Return [x, y] of the center of cell containing provided text 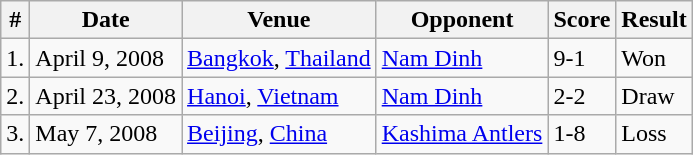
9-1 [582, 58]
Won [654, 58]
Bangkok, Thailand [280, 58]
April 23, 2008 [106, 96]
1. [16, 58]
Hanoi, Vietnam [280, 96]
# [16, 20]
Result [654, 20]
1-8 [582, 134]
Loss [654, 134]
Opponent [462, 20]
2. [16, 96]
Kashima Antlers [462, 134]
2-2 [582, 96]
Beijing, China [280, 134]
3. [16, 134]
Draw [654, 96]
Date [106, 20]
Score [582, 20]
May 7, 2008 [106, 134]
Venue [280, 20]
April 9, 2008 [106, 58]
